Locate the cell with the specified text and output its [x, y] center coordinate. 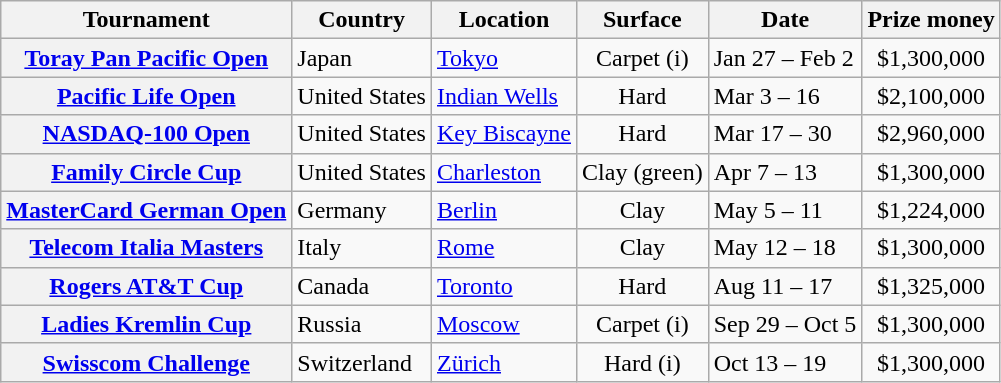
Rogers AT&T Cup [146, 286]
Mar 17 – 30 [785, 134]
Canada [362, 286]
Tokyo [504, 58]
Ladies Kremlin Cup [146, 324]
Aug 11 – 17 [785, 286]
$2,960,000 [931, 134]
$2,100,000 [931, 96]
MasterCard German Open [146, 210]
Moscow [504, 324]
Berlin [504, 210]
Zürich [504, 362]
$1,325,000 [931, 286]
Tournament [146, 20]
Apr 7 – 13 [785, 172]
Key Biscayne [504, 134]
Location [504, 20]
Mar 3 – 16 [785, 96]
Indian Wells [504, 96]
Germany [362, 210]
May 5 – 11 [785, 210]
Hard (i) [643, 362]
Jan 27 – Feb 2 [785, 58]
Rome [504, 248]
Country [362, 20]
NASDAQ-100 Open [146, 134]
Switzerland [362, 362]
Toray Pan Pacific Open [146, 58]
Telecom Italia Masters [146, 248]
May 12 – 18 [785, 248]
Clay (green) [643, 172]
Italy [362, 248]
Pacific Life Open [146, 96]
Swisscom Challenge [146, 362]
Russia [362, 324]
Date [785, 20]
$1,224,000 [931, 210]
Sep 29 – Oct 5 [785, 324]
Charleston [504, 172]
Toronto [504, 286]
Surface [643, 20]
Prize money [931, 20]
Family Circle Cup [146, 172]
Oct 13 – 19 [785, 362]
Japan [362, 58]
